Provide the (x, y) coordinate of the cell's center where the given text is located.  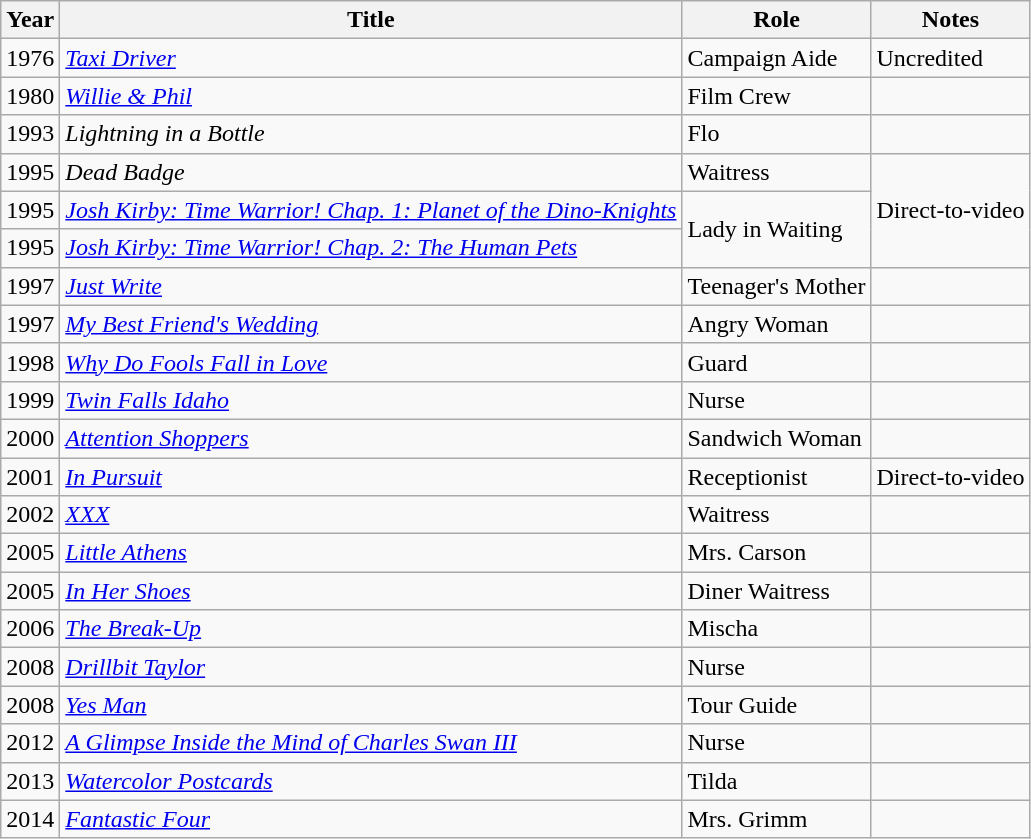
Film Crew (776, 96)
2012 (30, 743)
Just Write (371, 286)
1999 (30, 400)
Angry Woman (776, 324)
2001 (30, 477)
My Best Friend's Wedding (371, 324)
Teenager's Mother (776, 286)
Campaign Aide (776, 58)
Tilda (776, 781)
Flo (776, 134)
Attention Shoppers (371, 438)
2013 (30, 781)
Guard (776, 362)
2006 (30, 629)
The Break-Up (371, 629)
Dead Badge (371, 172)
Yes Man (371, 705)
Twin Falls Idaho (371, 400)
In Pursuit (371, 477)
Title (371, 20)
Year (30, 20)
A Glimpse Inside the Mind of Charles Swan III (371, 743)
Lady in Waiting (776, 229)
Receptionist (776, 477)
Role (776, 20)
Josh Kirby: Time Warrior! Chap. 1: Planet of the Dino-Knights (371, 210)
Drillbit Taylor (371, 667)
Taxi Driver (371, 58)
Watercolor Postcards (371, 781)
1993 (30, 134)
Lightning in a Bottle (371, 134)
1980 (30, 96)
1998 (30, 362)
Sandwich Woman (776, 438)
Mrs. Carson (776, 553)
1976 (30, 58)
Diner Waitress (776, 591)
Notes (950, 20)
Willie & Phil (371, 96)
Why Do Fools Fall in Love (371, 362)
Mischa (776, 629)
2014 (30, 819)
In Her Shoes (371, 591)
Josh Kirby: Time Warrior! Chap. 2: The Human Pets (371, 248)
Uncredited (950, 58)
Tour Guide (776, 705)
Little Athens (371, 553)
2000 (30, 438)
Fantastic Four (371, 819)
2002 (30, 515)
Mrs. Grimm (776, 819)
XXX (371, 515)
